Return the [X, Y] coordinate for the center point of the cell that contains the specified text.  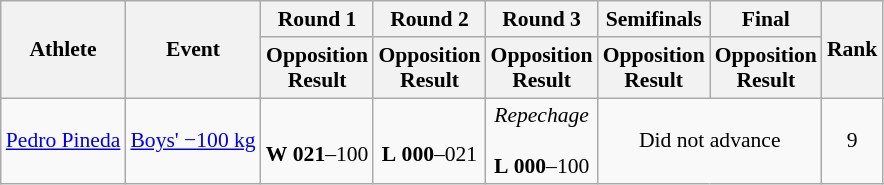
Round 2 [429, 19]
Pedro Pineda [64, 142]
Semifinals [654, 19]
Final [766, 19]
Round 3 [542, 19]
Athlete [64, 50]
L 000–021 [429, 142]
Did not advance [710, 142]
Event [192, 50]
Rank [852, 50]
9 [852, 142]
Repechage L 000–100 [542, 142]
Boys' −100 kg [192, 142]
W 021–100 [318, 142]
Round 1 [318, 19]
